Output the (X, Y) coordinate of the center of the cell containing the given text.  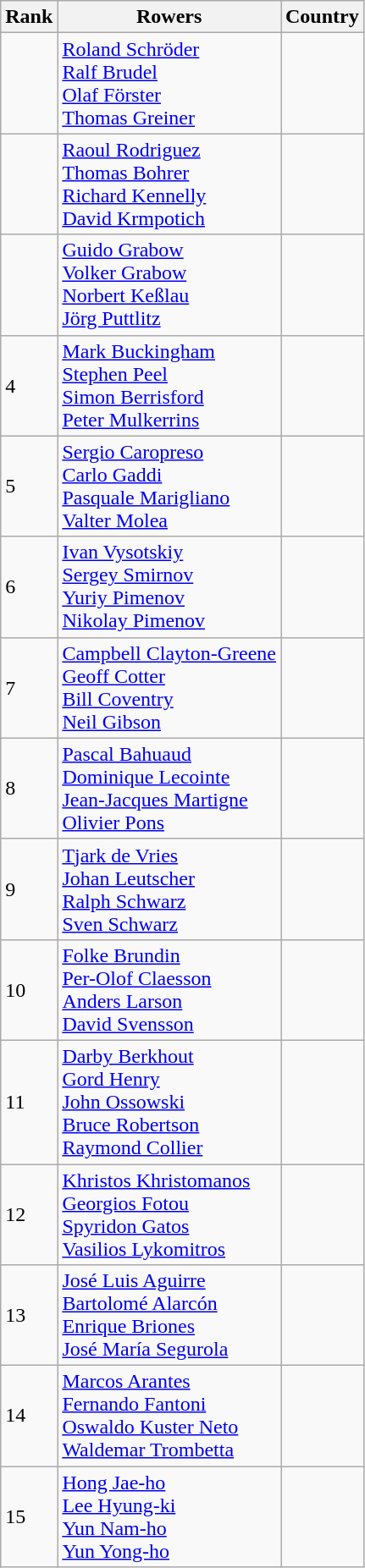
Darby BerkhoutGord HenryJohn OssowskiBruce RobertsonRaymond Collier (169, 1102)
8 (29, 789)
Hong Jae-hoLee Hyung-kiYun Nam-hoYun Yong-ho (169, 1516)
11 (29, 1102)
Country (323, 17)
Mark BuckinghamStephen PeelSimon BerrisfordPeter Mulkerrins (169, 386)
Folke BrundinPer-Olof ClaessonAnders LarsonDavid Svensson (169, 990)
Tjark de VriesJohan LeutscherRalph SchwarzSven Schwarz (169, 889)
12 (29, 1215)
Roland SchröderRalf BrudelOlaf FörsterThomas Greiner (169, 83)
Rank (29, 17)
Raoul RodriguezThomas BohrerRichard KennellyDavid Krmpotich (169, 184)
Khristos KhristomanosGeorgios FotouSpyridon GatosVasilios Lykomitros (169, 1215)
4 (29, 386)
Pascal BahuaudDominique LecointeJean-Jacques MartigneOlivier Pons (169, 789)
5 (29, 486)
9 (29, 889)
Sergio CaropresoCarlo GaddiPasquale MariglianoValter Molea (169, 486)
José Luis AguirreBartolomé AlarcónEnrique BrionesJosé María Segurola (169, 1315)
13 (29, 1315)
Marcos ArantesFernando FantoniOswaldo Kuster NetoWaldemar Trombetta (169, 1417)
10 (29, 990)
Campbell Clayton-GreeneGeoff CotterBill CoventryNeil Gibson (169, 687)
Guido GrabowVolker GrabowNorbert KeßlauJörg Puttlitz (169, 284)
6 (29, 587)
Rowers (169, 17)
14 (29, 1417)
15 (29, 1516)
7 (29, 687)
Ivan VysotskiySergey SmirnovYuriy PimenovNikolay Pimenov (169, 587)
